Output the (X, Y) coordinate of the center of the cell containing the given text.  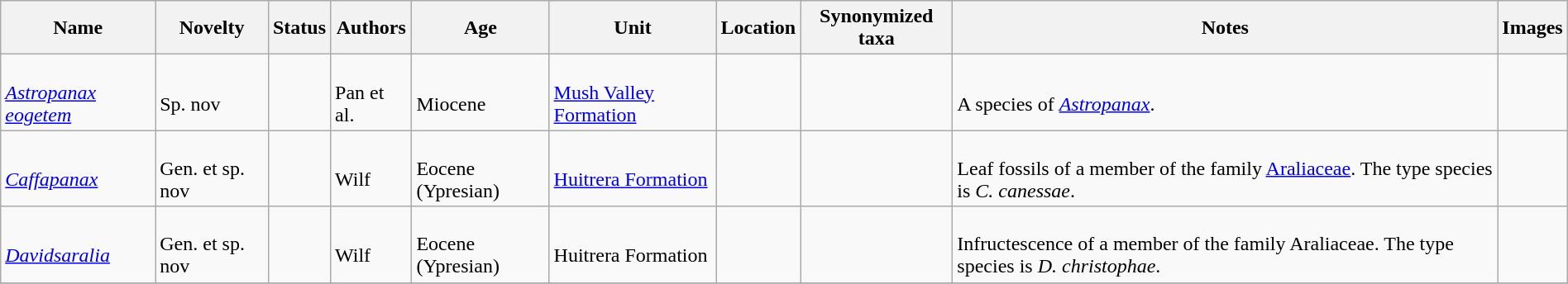
Novelty (212, 28)
Unit (633, 28)
Images (1532, 28)
Sp. nov (212, 92)
Astropanax eogetem (78, 92)
Synonymized taxa (877, 28)
Age (480, 28)
Status (299, 28)
Leaf fossils of a member of the family Araliaceae. The type species is C. canessae. (1226, 168)
Notes (1226, 28)
Infructescence of a member of the family Araliaceae. The type species is D. christophae. (1226, 244)
Pan et al. (371, 92)
Miocene (480, 92)
Mush Valley Formation (633, 92)
Location (758, 28)
Davidsaralia (78, 244)
Authors (371, 28)
Caffapanax (78, 168)
A species of Astropanax. (1226, 92)
Name (78, 28)
